Determine the [x, y] coordinate at the center of the cell enclosing the given text.  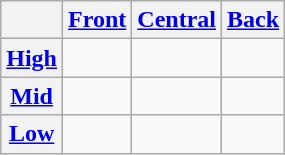
Front [98, 20]
Mid [32, 96]
Central [177, 20]
Back [254, 20]
Low [32, 134]
High [32, 58]
